Scan for the cell matching the given text and deliver its [X, Y] coordinate at center. 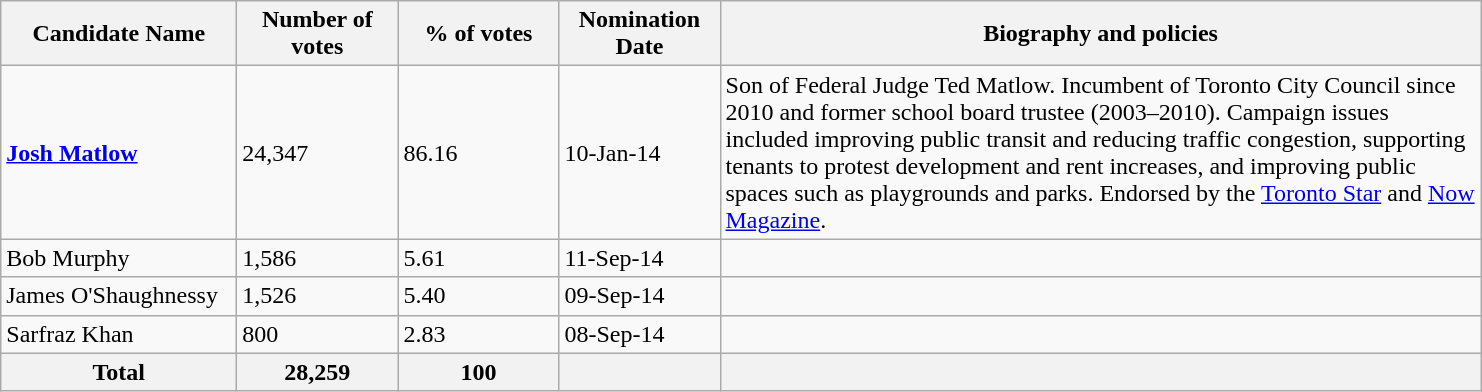
Number of votes [318, 34]
Sarfraz Khan [119, 334]
10-Jan-14 [640, 152]
% of votes [478, 34]
100 [478, 372]
James O'Shaughnessy [119, 296]
Biography and policies [1100, 34]
1,586 [318, 258]
24,347 [318, 152]
86.16 [478, 152]
2.83 [478, 334]
Bob Murphy [119, 258]
09-Sep-14 [640, 296]
28,259 [318, 372]
11-Sep-14 [640, 258]
Nomination Date [640, 34]
Candidate Name [119, 34]
Josh Matlow [119, 152]
800 [318, 334]
5.40 [478, 296]
Total [119, 372]
5.61 [478, 258]
08-Sep-14 [640, 334]
1,526 [318, 296]
